Identify which cell holds the provided text, then report its (X, Y) central coordinate. 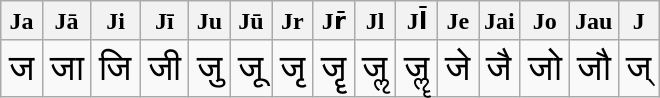
Jo (544, 21)
Jū (250, 21)
Jl (374, 21)
Jī (164, 21)
जौ (594, 68)
Ji (116, 21)
जा (66, 68)
Jā (66, 21)
ज (22, 68)
जि (116, 68)
J (638, 21)
जॢ (374, 68)
Jai (500, 21)
जू (250, 68)
जै (500, 68)
Jr̄ (334, 21)
जृ (292, 68)
जॣ (416, 68)
Jau (594, 21)
Ju (210, 21)
Jl̄ (416, 21)
जो (544, 68)
जी (164, 68)
जॄ (334, 68)
जे (458, 68)
जु (210, 68)
ज् (638, 68)
Je (458, 21)
Ja (22, 21)
Jr (292, 21)
